Determine the [X, Y] coordinate at the center of the cell enclosing the given text.  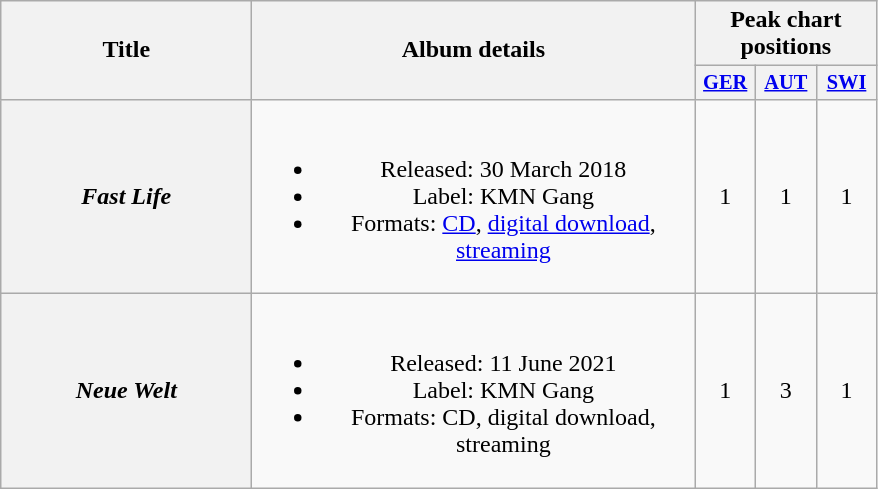
Released: 11 June 2021Label: KMN GangFormats: CD, digital download, streaming [474, 391]
Neue Welt [126, 391]
Released: 30 March 2018Label: KMN GangFormats: CD, digital download, streaming [474, 196]
GER [726, 83]
Fast Life [126, 196]
Peak chart positions [786, 34]
3 [786, 391]
SWI [846, 83]
Album details [474, 50]
AUT [786, 83]
Title [126, 50]
